Scan for the cell matching the given text and deliver its (x, y) coordinate at center. 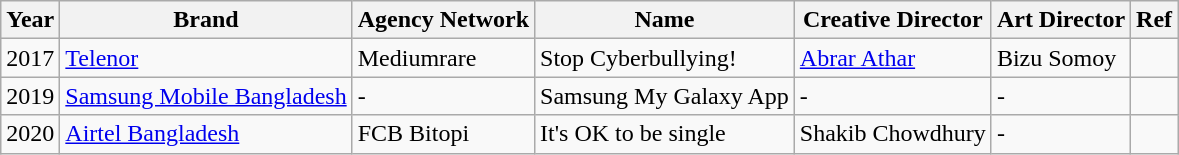
Brand (206, 20)
Ref (1154, 20)
2019 (30, 96)
It's OK to be single (665, 134)
Samsung My Galaxy App (665, 96)
Name (665, 20)
2020 (30, 134)
Mediumrare (443, 58)
Samsung Mobile Bangladesh (206, 96)
2017 (30, 58)
Year (30, 20)
FCB Bitopi (443, 134)
Airtel Bangladesh (206, 134)
Telenor (206, 58)
Abrar Athar (892, 58)
Creative Director (892, 20)
Stop Cyberbullying! (665, 58)
Shakib Chowdhury (892, 134)
Bizu Somoy (1060, 58)
Art Director (1060, 20)
Agency Network (443, 20)
